For the text-containing cell, return its midpoint in (X, Y) coordinate format. 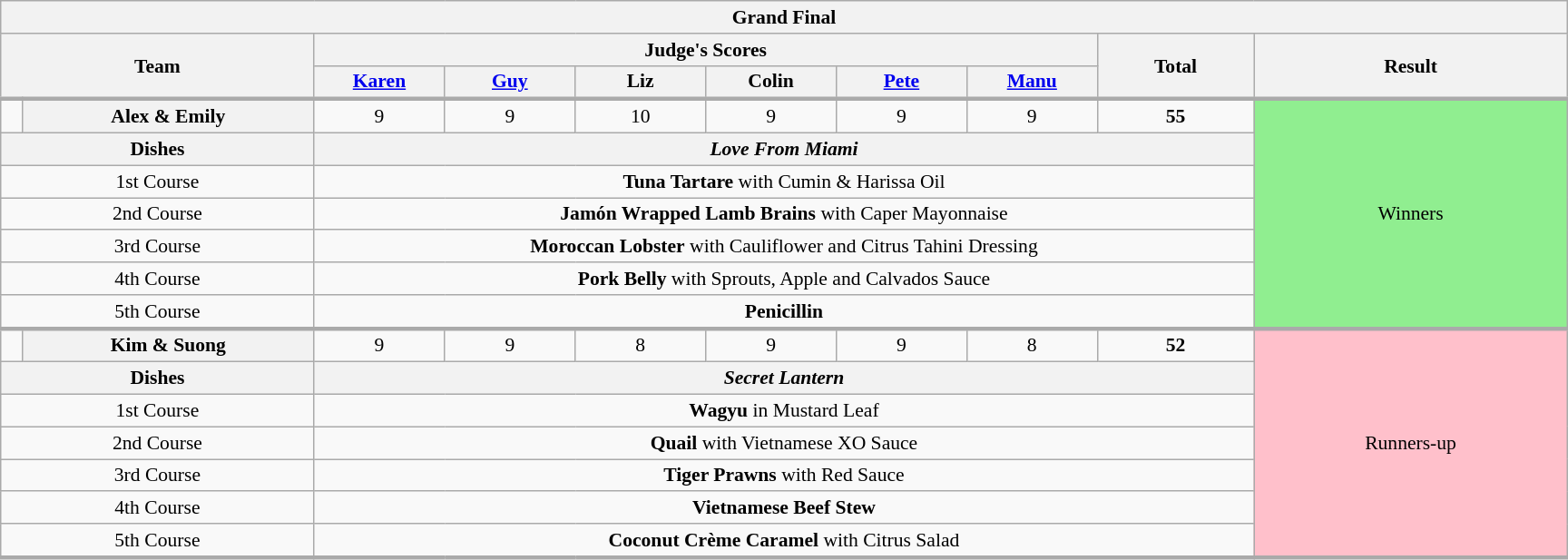
10 (641, 116)
52 (1176, 345)
Guy (510, 82)
Kim & Suong (168, 345)
Winners (1410, 214)
Tuna Tartare with Cumin & Harissa Oil (784, 182)
Karen (379, 82)
Alex & Emily (168, 116)
Coconut Crème Caramel with Citrus Salad (784, 541)
Manu (1032, 82)
Colin (771, 82)
Tiger Prawns with Red Sauce (784, 476)
Result (1410, 67)
Vietnamese Beef Stew (784, 508)
Pork Belly with Sprouts, Apple and Calvados Sauce (784, 279)
Pete (901, 82)
Love From Miami (784, 150)
Team (158, 67)
Jamón Wrapped Lamb Brains with Caper Mayonnaise (784, 214)
Wagyu in Mustard Leaf (784, 411)
Total (1176, 67)
Grand Final (784, 17)
Penicillin (784, 312)
Runners-up (1410, 443)
Liz (641, 82)
Judge's Scores (706, 50)
Moroccan Lobster with Cauliflower and Citrus Tahini Dressing (784, 247)
55 (1176, 116)
Secret Lantern (784, 378)
Quail with Vietnamese XO Sauce (784, 443)
